Output the (X, Y) coordinate of the center of the cell containing the given text.  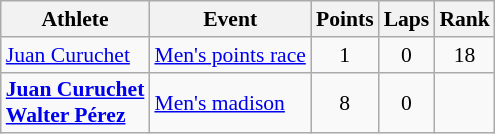
Juan CuruchetWalter Pérez (76, 102)
Men's points race (230, 55)
Athlete (76, 19)
Men's madison (230, 102)
Points (345, 19)
Event (230, 19)
Juan Curuchet (76, 55)
Rank (464, 19)
18 (464, 55)
Laps (407, 19)
8 (345, 102)
1 (345, 55)
